For the text-containing cell, return its midpoint in [X, Y] coordinate format. 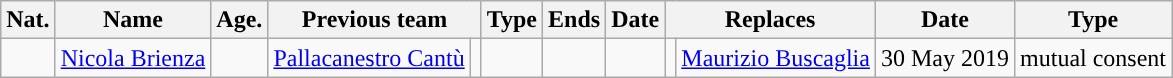
Ends [574, 20]
Nicola Brienza [133, 58]
Previous team [374, 20]
Pallacanestro Cantù [369, 58]
Replaces [770, 20]
Age. [240, 20]
Nat. [28, 20]
mutual consent [1094, 58]
30 May 2019 [944, 58]
Maurizio Buscaglia [776, 58]
Name [133, 20]
